Find where the given text appears and provide that cell's center as [X, Y] coordinate. 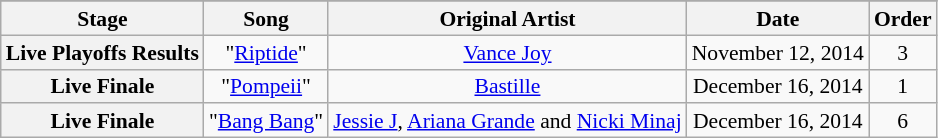
Order [903, 18]
Bastille [507, 86]
3 [903, 52]
Date [778, 18]
1 [903, 86]
Jessie J, Ariana Grande and Nicki Minaj [507, 121]
Song [266, 18]
November 12, 2014 [778, 52]
Original Artist [507, 18]
Live Playoffs Results [102, 52]
"Riptide" [266, 52]
6 [903, 121]
"Bang Bang" [266, 121]
"Pompeii" [266, 86]
Vance Joy [507, 52]
Stage [102, 18]
